Locate the cell with the specified text and output its (X, Y) center coordinate. 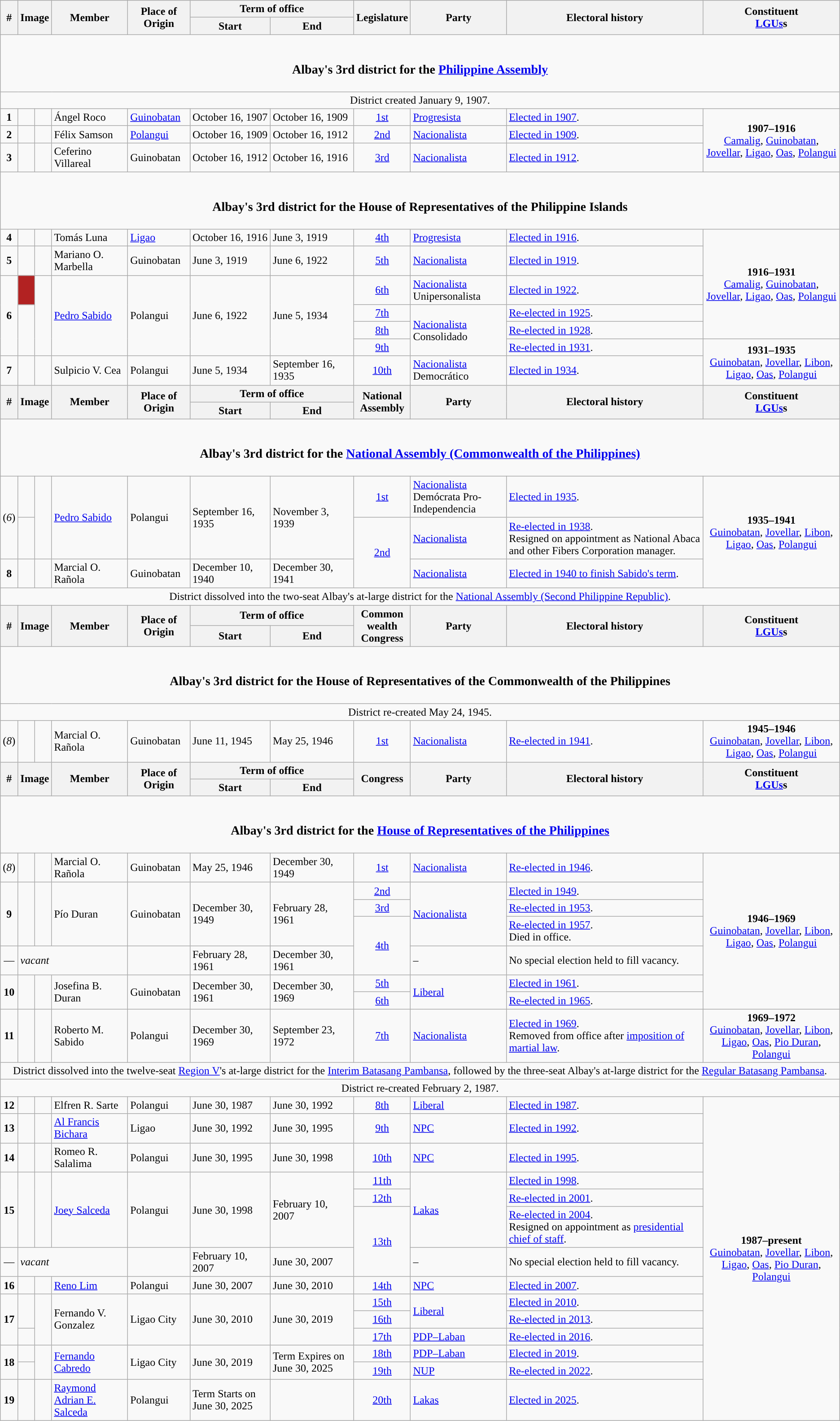
3 (9, 157)
Fernando V. Gonzalez (90, 1319)
District dissolved into the two-seat Albay's at-large district for the National Assembly (Second Philippine Republic). (420, 597)
Josefina B. Duran (90, 992)
13 (9, 1128)
Elected in 1916. (605, 238)
Fernando Cabredo (90, 1362)
Tomás Luna (90, 238)
Albay's 3rd district for the House of Representatives of the Philippines (420, 825)
Re-elected in 1957.Died in office. (605, 931)
6 (9, 316)
Elected in 1934. (605, 371)
17th (382, 1337)
NacionalistaUnipersonalista (459, 290)
Elfren R. Sarte (90, 1105)
12 (9, 1105)
12th (382, 1198)
15 (9, 1210)
Elected in 1922. (605, 290)
Congress (382, 779)
11 (9, 1036)
Elected in 2010. (605, 1302)
20th (382, 1400)
District re-created May 24, 1945. (420, 712)
June 30, 1987 (230, 1105)
7 (9, 371)
Elected in 1961. (605, 984)
Elected in 1949. (605, 891)
Elected in 1912. (605, 157)
Mariano O. Marbella (90, 261)
Roberto M. Sabido (90, 1036)
1916–1931Camalig, Guinobatan, Jovellar, Ligao, Oas, Polangui (772, 284)
2 (9, 134)
18th (382, 1354)
Elected in 1940 to finish Sabido's term. (605, 573)
September 23, 1972 (312, 1036)
Albay's 3rd district for the House of Representatives of the Commonwealth of the Philippines (420, 675)
Félix Samson (90, 134)
Elected in 2007. (605, 1285)
1935–1941Guinobatan, Jovellar, Libon, Ligao, Oas, Polangui (772, 532)
Elected in 1919. (605, 261)
8 (9, 573)
Re-elected in 2001. (605, 1198)
19 (9, 1400)
NacionalistaDemocrático (459, 371)
1 (9, 117)
10 (9, 992)
19th (382, 1371)
Pío Duran (90, 914)
16th (382, 1320)
1945–1946Guinobatan, Jovellar, Libon, Ligao, Oas, Polangui (772, 741)
16 (9, 1285)
Raymond Adrian E. Salceda (90, 1400)
Re-elected in 2013. (605, 1320)
17 (9, 1319)
Legislature (382, 17)
4 (9, 238)
Re-elected in 1946. (605, 868)
Term Expires on June 30, 2025 (312, 1362)
Albay's 3rd district for the National Assembly (Commonwealth of the Philippines) (420, 448)
5 (9, 261)
Elected in 1907. (605, 117)
Re-elected in 1965. (605, 1001)
Albay's 3rd district for the Philippine Assembly (420, 63)
Re-elected in 1925. (605, 313)
Elected in 2025. (605, 1400)
Elected in 1969.Removed from office after imposition of martial law. (605, 1036)
Re-elected in 1953. (605, 908)
Al Francis Bichara (90, 1128)
Elected in 1992. (605, 1128)
Reno Lim (90, 1285)
CommonwealthCongress (382, 626)
13th (382, 1241)
Elected in 1935. (605, 497)
Re-elected in 2016. (605, 1337)
Romeo R. Salalima (90, 1158)
1987–presentGuinobatan, Jovellar, Libon, Ligao, Oas, Pio Duran, Polangui (772, 1259)
11th (382, 1181)
District re-created February 2, 1987. (420, 1088)
Ángel Roco (90, 117)
June 11, 1945 (230, 741)
Re-elected in 1941. (605, 741)
18 (9, 1362)
14 (9, 1158)
Elected in 1998. (605, 1181)
Sulpicio V. Cea (90, 371)
Term Starts on June 30, 2025 (230, 1400)
9 (9, 914)
1907–1916Camalig, Guinobatan, Jovellar, Ligao, Oas, Polangui (772, 140)
October 16, 1907 (230, 117)
Joey Salceda (90, 1210)
NUP (459, 1371)
November 3, 1939 (312, 517)
Re-elected in 1938.Resigned on appointment as National Abaca and other Fibers Corporation manager. (605, 538)
NationalAssembly (382, 402)
December 10, 1940 (230, 573)
NacionalistaDemócrata Pro-Independencia (459, 497)
NacionalistaConsolidado (459, 330)
Albay's 3rd district for the House of Representatives of the Philippine Islands (420, 200)
Re-elected in 1928. (605, 330)
15th (382, 1302)
Elected in 2019. (605, 1354)
Re-elected in 1931. (605, 347)
District created January 9, 1907. (420, 100)
Ceferino Villareal (90, 157)
1946–1969Guinobatan, Jovellar, Libon, Ligao, Oas, Polangui (772, 931)
Elected in 1995. (605, 1158)
14th (382, 1285)
Re-elected in 2004.Resigned on appointment as presidential chief of staff. (605, 1227)
Elected in 1987. (605, 1105)
1969–1972Guinobatan, Jovellar, Libon, Ligao, Oas, Pio Duran, Polangui (772, 1036)
Elected in 1909. (605, 134)
December 30, 1941 (312, 573)
1931–1935Guinobatan, Jovellar, Libon, Ligao, Oas, Polangui (772, 362)
Re-elected in 2022. (605, 1371)
(6) (9, 517)
